Locate the cell with the specified text and output its (X, Y) center coordinate. 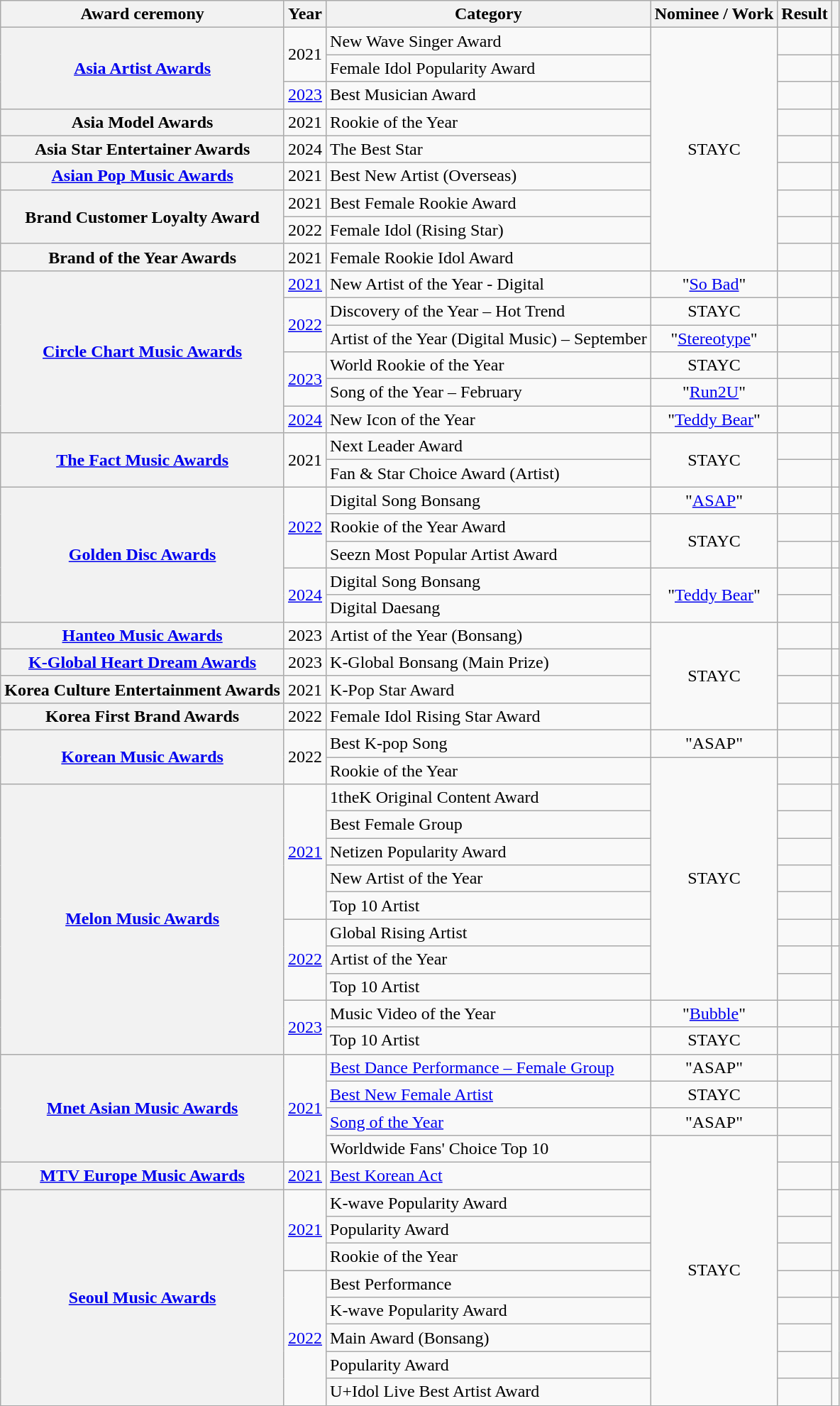
Best Dance Performance – Female Group (489, 1067)
U+Idol Live Best Artist Award (489, 1392)
Brand of the Year Awards (143, 257)
Mnet Asian Music Awards (143, 1108)
Melon Music Awards (143, 920)
The Fact Music Awards (143, 460)
Best Musician Award (489, 95)
Female Idol (Rising Star) (489, 230)
Fan & Star Choice Award (Artist) (489, 473)
MTV Europe Music Awards (143, 1175)
"Stereotype" (714, 339)
Worldwide Fans' Choice Top 10 (489, 1148)
Main Award (Bonsang) (489, 1338)
Asia Star Entertainer Awards (143, 149)
"Run2U" (714, 392)
Best New Artist (Overseas) (489, 176)
Category (489, 14)
Award ceremony (143, 14)
1theK Original Content Award (489, 798)
K-Global Heart Dream Awards (143, 662)
Music Video of the Year (489, 1014)
Female Idol Popularity Award (489, 68)
Korean Music Awards (143, 757)
Digital Daesang (489, 608)
New Artist of the Year - Digital (489, 284)
K-Global Bonsang (Main Prize) (489, 662)
Asia Artist Awards (143, 68)
Year (305, 14)
Korea First Brand Awards (143, 716)
Female Idol Rising Star Award (489, 716)
The Best Star (489, 149)
Result (805, 14)
Global Rising Artist (489, 933)
New Icon of the Year (489, 419)
"Bubble" (714, 1014)
Golden Disc Awards (143, 554)
Korea Culture Entertainment Awards (143, 689)
Nominee / Work (714, 14)
"So Bad" (714, 284)
Best Performance (489, 1284)
Artist of the Year (Digital Music) – September (489, 339)
Netizen Popularity Award (489, 852)
Seoul Music Awards (143, 1297)
Asia Model Awards (143, 122)
Best Female Group (489, 825)
Discovery of the Year – Hot Trend (489, 311)
K-Pop Star Award (489, 689)
Seezn Most Popular Artist Award (489, 554)
Artist of the Year (Bonsang) (489, 635)
Next Leader Award (489, 446)
Song of the Year – February (489, 392)
Hanteo Music Awards (143, 635)
New Wave Singer Award (489, 41)
Best K-pop Song (489, 743)
Asian Pop Music Awards (143, 176)
Artist of the Year (489, 960)
Best Korean Act (489, 1175)
New Artist of the Year (489, 879)
Best New Female Artist (489, 1094)
Brand Customer Loyalty Award (143, 216)
Rookie of the Year Award (489, 527)
Female Rookie Idol Award (489, 257)
Best Female Rookie Award (489, 203)
World Rookie of the Year (489, 366)
Song of the Year (489, 1121)
Circle Chart Music Awards (143, 351)
